Extract the [X, Y] coordinate from the center of the cell holding the provided text.  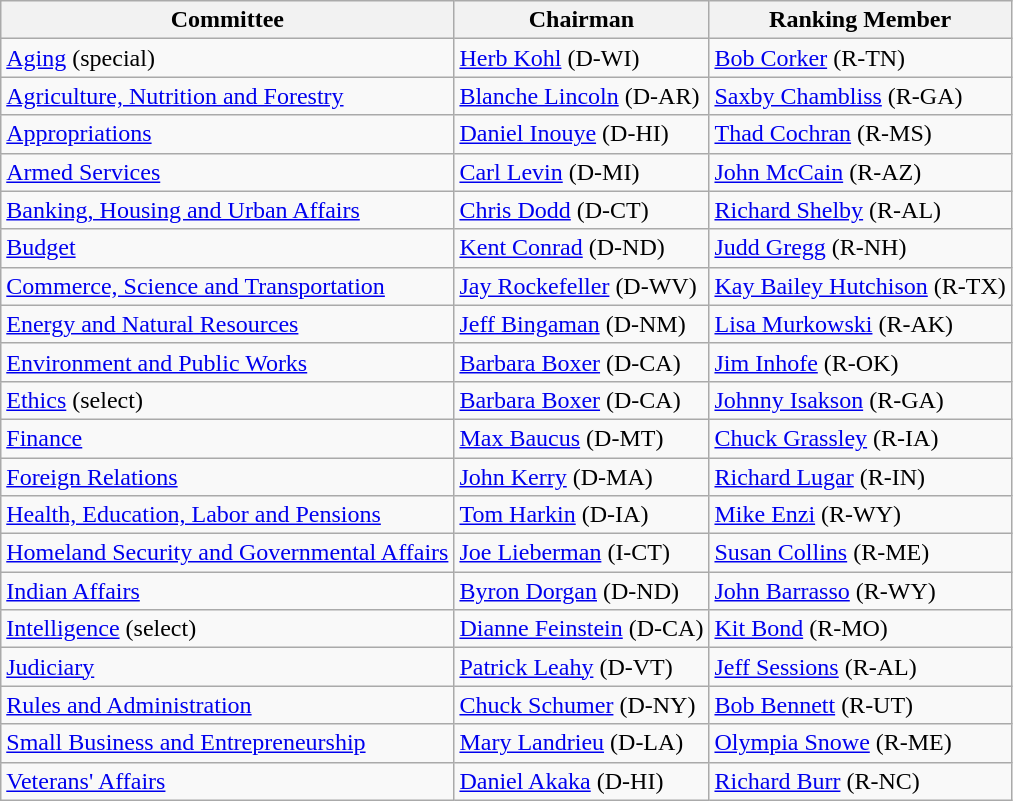
Environment and Public Works [228, 362]
Blanche Lincoln (D-AR) [582, 96]
Agriculture, Nutrition and Forestry [228, 96]
Veterans' Affairs [228, 781]
Judd Gregg (R-NH) [860, 248]
Tom Harkin (D-IA) [582, 515]
Dianne Feinstein (D-CA) [582, 629]
Richard Burr (R-NC) [860, 781]
Jeff Bingaman (D-NM) [582, 324]
Homeland Security and Governmental Affairs [228, 553]
Carl Levin (D-MI) [582, 172]
Daniel Inouye (D-HI) [582, 134]
Committee [228, 20]
Small Business and Entrepreneurship [228, 743]
Susan Collins (R-ME) [860, 553]
Kit Bond (R-MO) [860, 629]
Patrick Leahy (D-VT) [582, 667]
Bob Corker (R-TN) [860, 58]
John McCain (R-AZ) [860, 172]
Mike Enzi (R-WY) [860, 515]
John Barrasso (R-WY) [860, 591]
Energy and Natural Resources [228, 324]
Chuck Grassley (R-IA) [860, 438]
Joe Lieberman (I-CT) [582, 553]
John Kerry (D-MA) [582, 477]
Saxby Chambliss (R-GA) [860, 96]
Ranking Member [860, 20]
Chairman [582, 20]
Richard Lugar (R-IN) [860, 477]
Indian Affairs [228, 591]
Judiciary [228, 667]
Jim Inhofe (R-OK) [860, 362]
Olympia Snowe (R-ME) [860, 743]
Mary Landrieu (D-LA) [582, 743]
Kent Conrad (D-ND) [582, 248]
Chris Dodd (D-CT) [582, 210]
Chuck Schumer (D-NY) [582, 705]
Aging (special) [228, 58]
Finance [228, 438]
Max Baucus (D-MT) [582, 438]
Lisa Murkowski (R-AK) [860, 324]
Jay Rockefeller (D-WV) [582, 286]
Armed Services [228, 172]
Rules and Administration [228, 705]
Thad Cochran (R-MS) [860, 134]
Health, Education, Labor and Pensions [228, 515]
Banking, Housing and Urban Affairs [228, 210]
Byron Dorgan (D-ND) [582, 591]
Bob Bennett (R-UT) [860, 705]
Ethics (select) [228, 400]
Jeff Sessions (R-AL) [860, 667]
Herb Kohl (D-WI) [582, 58]
Budget [228, 248]
Intelligence (select) [228, 629]
Commerce, Science and Transportation [228, 286]
Appropriations [228, 134]
Richard Shelby (R-AL) [860, 210]
Kay Bailey Hutchison (R-TX) [860, 286]
Foreign Relations [228, 477]
Daniel Akaka (D-HI) [582, 781]
Johnny Isakson (R-GA) [860, 400]
